Determine the (x, y) coordinate at the center of the cell enclosing the given text.  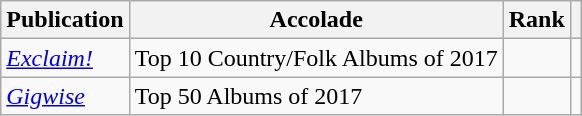
Rank (536, 20)
Gigwise (65, 96)
Top 50 Albums of 2017 (316, 96)
Exclaim! (65, 58)
Top 10 Country/Folk Albums of 2017 (316, 58)
Publication (65, 20)
Accolade (316, 20)
